Determine the [X, Y] coordinate at the center of the cell enclosing the given text.  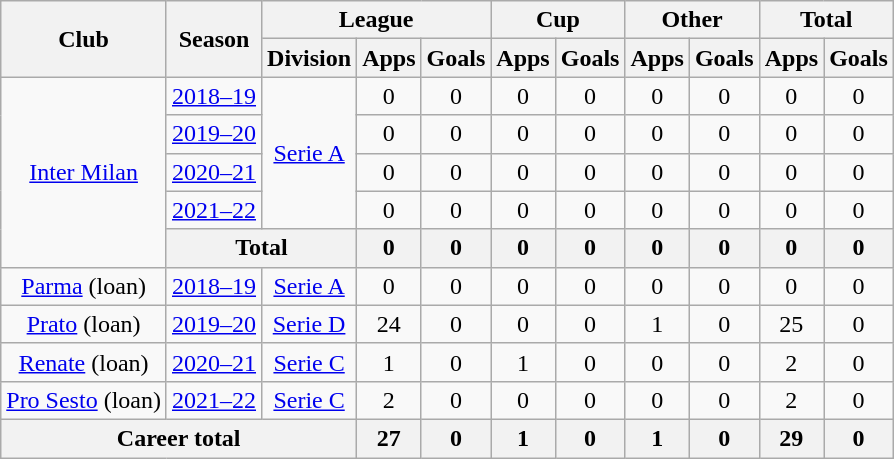
Other [692, 20]
Career total [179, 438]
25 [791, 324]
24 [389, 324]
Pro Sesto (loan) [84, 400]
Inter Milan [84, 172]
League [376, 20]
Season [214, 39]
29 [791, 438]
27 [389, 438]
Division [310, 58]
Parma (loan) [84, 286]
Club [84, 39]
Cup [558, 20]
Serie D [310, 324]
Renate (loan) [84, 362]
Prato (loan) [84, 324]
